Return the [X, Y] coordinate for the center point of the cell that contains the specified text.  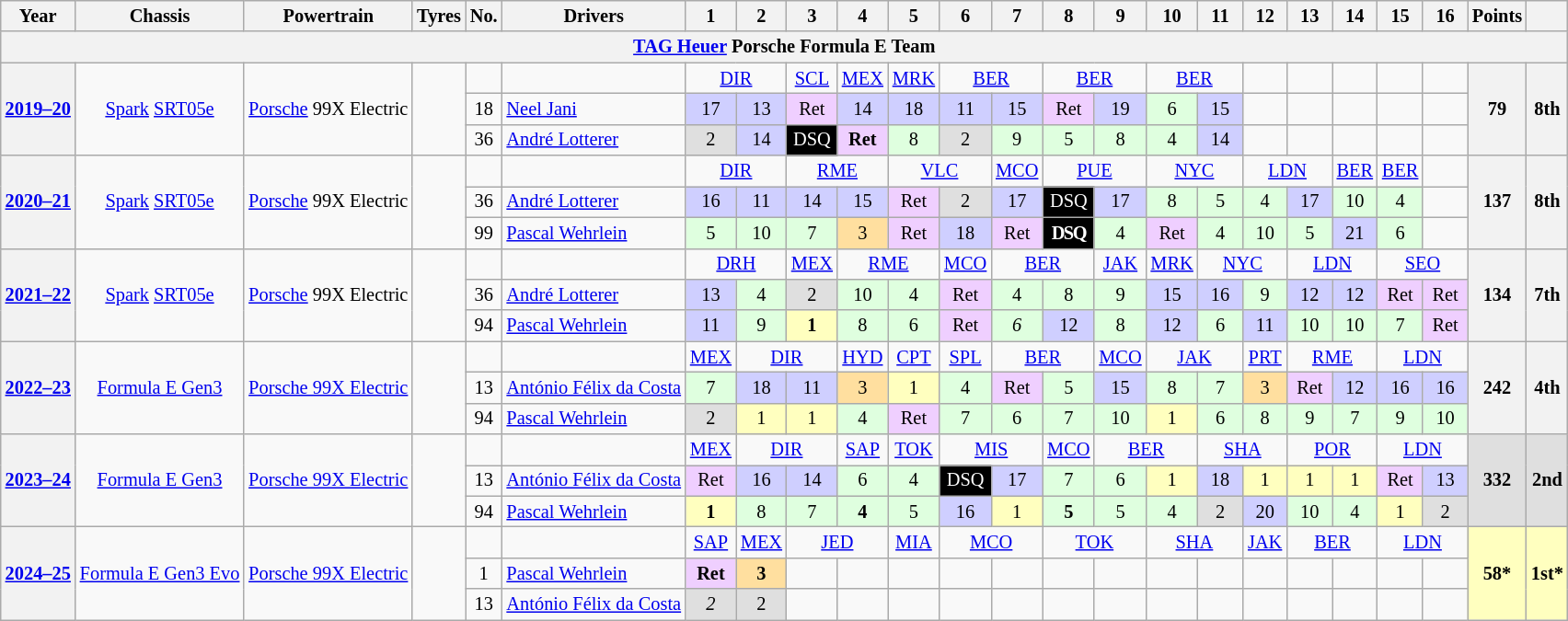
Formula E Gen3 Evo [160, 572]
HYD [863, 357]
Year [39, 16]
JED [837, 542]
PUE [1094, 171]
Points [1497, 16]
19 [1120, 109]
SCL [812, 78]
21 [1355, 233]
7th [1548, 294]
CPT [914, 357]
79 [1497, 109]
2024–25 [39, 572]
1st* [1548, 572]
No. [484, 16]
Neel Jani [594, 109]
SPL [965, 357]
DRH [736, 264]
58* [1497, 572]
99 [484, 233]
Powertrain [328, 16]
2023–24 [39, 480]
2022–23 [39, 388]
MIS [991, 450]
PRT [1264, 357]
332 [1497, 480]
POR [1332, 450]
TAG Heuer Porsche Formula E Team [784, 47]
Drivers [594, 16]
2021–22 [39, 294]
MIA [914, 542]
2019–20 [39, 109]
Tyres [439, 16]
20 [1264, 512]
242 [1497, 388]
SEO [1423, 264]
Chassis [160, 16]
2020–21 [39, 202]
2nd [1548, 480]
VLC [940, 171]
4th [1548, 388]
137 [1497, 202]
134 [1497, 294]
